For the text-containing cell, return its midpoint in (x, y) coordinate format. 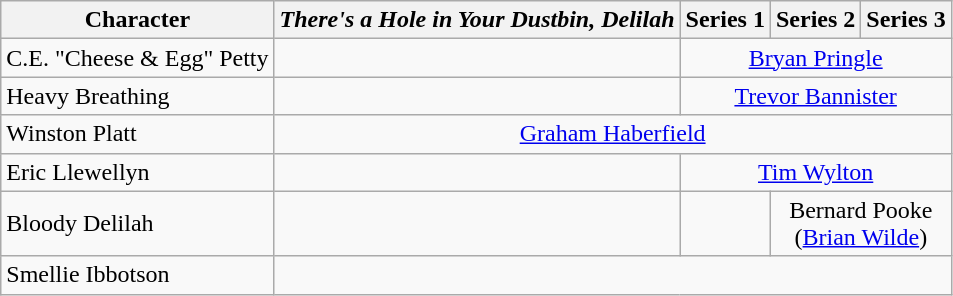
Series 3 (906, 20)
Bryan Pringle (816, 58)
Series 1 (725, 20)
Bernard Pooke(Brian Wilde) (860, 224)
Winston Platt (138, 134)
C.E. "Cheese & Egg" Petty (138, 58)
Heavy Breathing (138, 96)
There's a Hole in Your Dustbin, Delilah (477, 20)
Character (138, 20)
Tim Wylton (816, 172)
Graham Haberfield (612, 134)
Smellie Ibbotson (138, 275)
Eric Llewellyn (138, 172)
Trevor Bannister (816, 96)
Bloody Delilah (138, 224)
Series 2 (815, 20)
